Extract the (x, y) coordinate from the center of the cell holding the provided text.  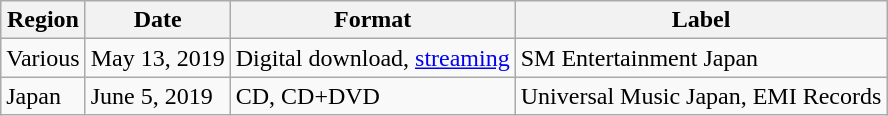
CD, CD+DVD (372, 96)
Date (158, 20)
Format (372, 20)
SM Entertainment Japan (701, 58)
Region (43, 20)
Label (701, 20)
Various (43, 58)
May 13, 2019 (158, 58)
Digital download, streaming (372, 58)
Universal Music Japan, EMI Records (701, 96)
June 5, 2019 (158, 96)
Japan (43, 96)
